Return the [x, y] coordinate for the center point of the cell that contains the specified text.  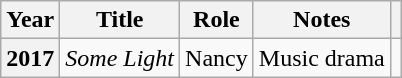
Some Light [120, 58]
Role [217, 20]
Year [30, 20]
2017 [30, 58]
Nancy [217, 58]
Title [120, 20]
Music drama [322, 58]
Notes [322, 20]
